Provide the [X, Y] coordinate of the cell's center where the given text is located.  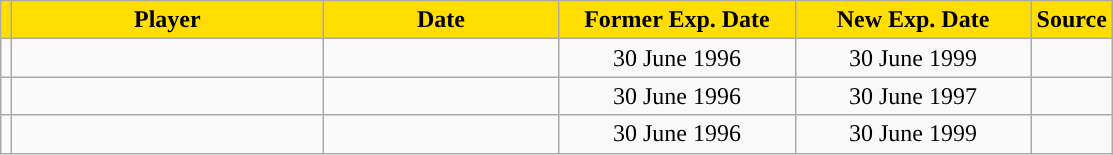
Player [168, 20]
Source [1072, 20]
Date [441, 20]
30 June 1997 [913, 96]
New Exp. Date [913, 20]
Former Exp. Date [677, 20]
